Output the (X, Y) coordinate of the center of the cell containing the given text.  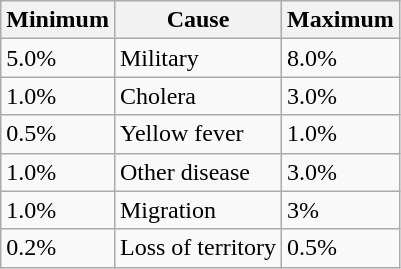
Loss of territory (198, 248)
Cholera (198, 96)
Military (198, 58)
0.2% (58, 248)
Cause (198, 20)
8.0% (341, 58)
Minimum (58, 20)
Maximum (341, 20)
Migration (198, 210)
5.0% (58, 58)
3% (341, 210)
Yellow fever (198, 134)
Other disease (198, 172)
